Capture the cell that displays the provided text and extract its [X, Y] central coordinate. 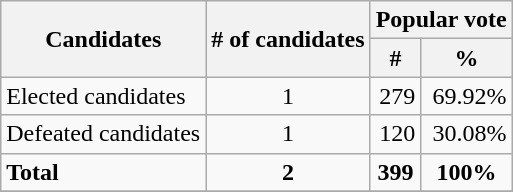
2 [288, 172]
Elected candidates [104, 96]
# [396, 58]
399 [396, 172]
30.08% [466, 134]
Total [104, 172]
279 [396, 96]
69.92% [466, 96]
# of candidates [288, 39]
Defeated candidates [104, 134]
Candidates [104, 39]
Popular vote [441, 20]
120 [396, 134]
100% [466, 172]
% [466, 58]
